Identify which cell holds the provided text, then report its [X, Y] central coordinate. 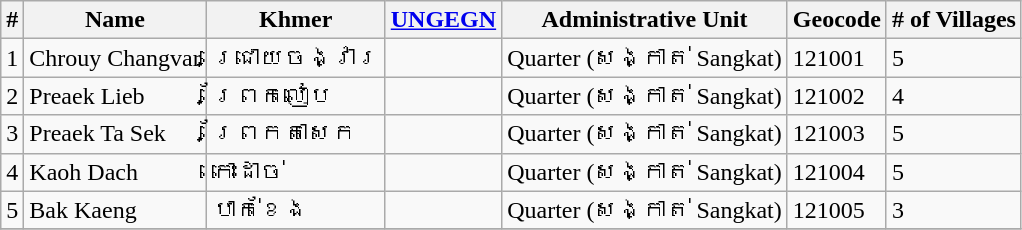
Khmer [296, 20]
Chrouy Changvar [115, 58]
Preaek Lieb [115, 96]
2 [12, 96]
1 [12, 58]
# of Villages [954, 20]
121005 [836, 210]
121001 [836, 58]
ព្រែកតាសេក [296, 134]
បាក់ខែង [296, 210]
ព្រែកលៀប [296, 96]
កោះដាច់ [296, 172]
UNGEGN [443, 20]
# [12, 20]
Administrative Unit [645, 20]
Kaoh Dach [115, 172]
Bak Kaeng [115, 210]
Name [115, 20]
Preaek Ta Sek [115, 134]
121002 [836, 96]
121004 [836, 172]
121003 [836, 134]
ជ្រោយចង្វារ [296, 58]
Geocode [836, 20]
